Scan for the cell matching the given text and deliver its (X, Y) coordinate at center. 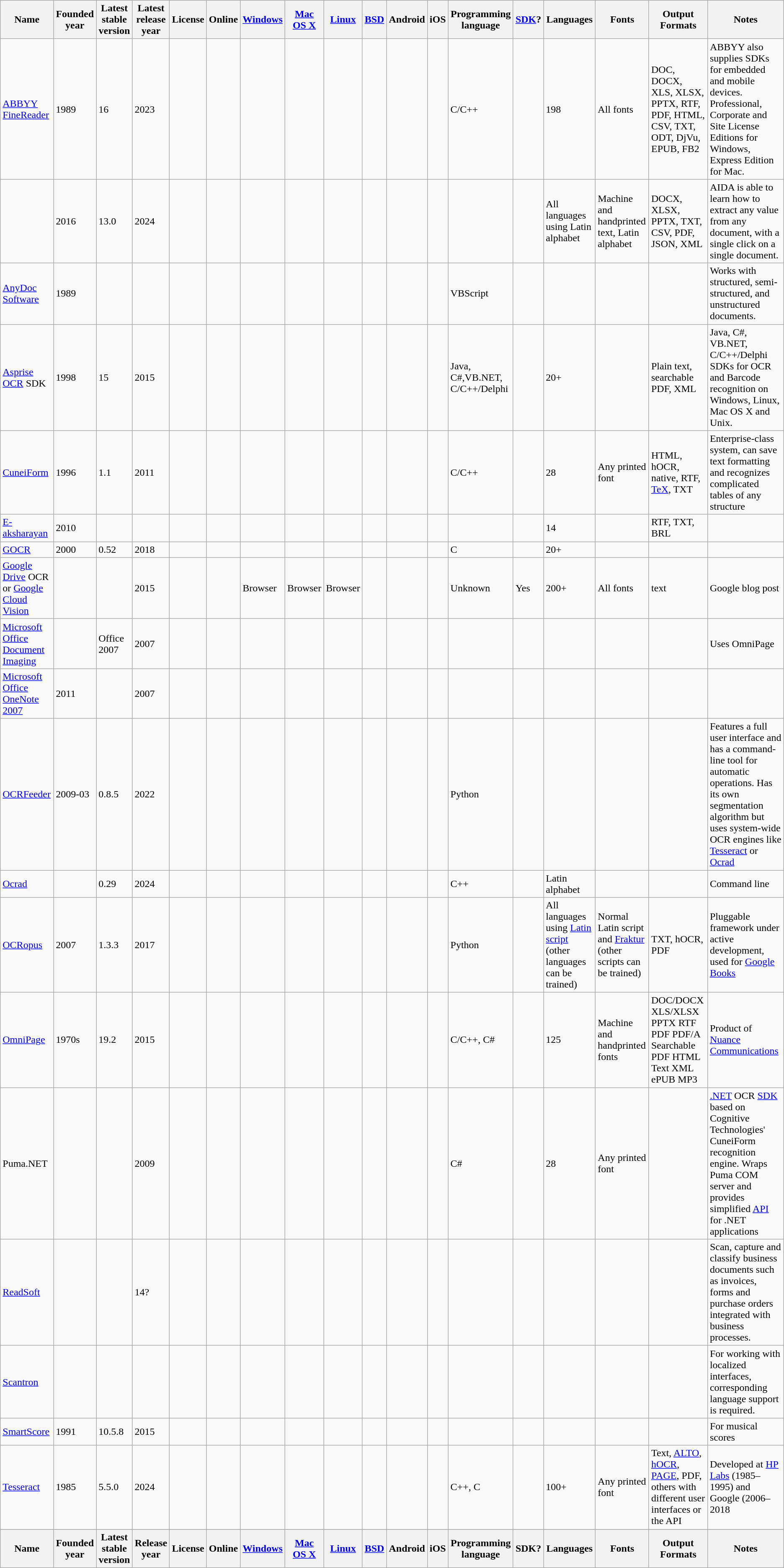
All languages using Latin alphabet (570, 221)
0.29 (114, 884)
C/C++, C# (481, 1040)
Command line (745, 884)
SmartScore (27, 1431)
DOC/DOCX XLS/XLSX PPTX RTF PDF PDF/A Searchable PDF HTML Text XML ePUB MP3 (678, 1040)
Product of Nuance Communications (745, 1040)
Latin alphabet (570, 884)
Machine and handprinted fonts (622, 1040)
16 (114, 109)
RTF, TXT, BRL (678, 528)
Microsoft Office OneNote 2007 (27, 694)
C (481, 549)
AnyDoc Software (27, 294)
2023 (151, 109)
Scan, capture and classify business documents such as invoices, forms and purchase orders integrated with business processes. (745, 1292)
All languages using Latin script (other languages can be trained) (570, 945)
5.5.0 (114, 1487)
For working with localized interfaces, corresponding language support is required. (745, 1382)
DOC, DOCX, XLS, XLSX, PPTX, RTF, PDF, HTML, CSV, TXT, ODT, DjVu, EPUB, FB2 (678, 109)
Microsoft Office Document Imaging (27, 643)
0.52 (114, 549)
Office 2007 (114, 643)
CuneiForm (27, 472)
Yes (528, 588)
TXT, hOCR, PDF (678, 945)
1.3.3 (114, 945)
2009 (151, 1163)
19.2 (114, 1040)
Enterprise-class system, can save text formatting and recognizes complicated tables of any structure (745, 472)
14 (570, 528)
GOCR (27, 549)
OCRopus (27, 945)
text (678, 588)
DOCX, XLSX, PPTX, TXT, CSV, PDF, JSON, XML (678, 221)
OmniPage (27, 1040)
2016 (75, 221)
C++ (481, 884)
Asprise OCR SDK (27, 377)
Developed at HP Labs (1985–1995) and Google (2006–2018 (745, 1487)
2018 (151, 549)
2022 (151, 794)
Unknown (481, 588)
1991 (75, 1431)
Ocrad (27, 884)
1.1 (114, 472)
Scantron (27, 1382)
E-aksharayan (27, 528)
1996 (75, 472)
1998 (75, 377)
Google blog post (745, 588)
Tesseract (27, 1487)
198 (570, 109)
Uses OmniPage (745, 643)
C++, C (481, 1487)
Puma.NET (27, 1163)
Normal Latin script and Fraktur (other scripts can be trained) (622, 945)
10.5.8 (114, 1431)
Pluggable framework under active development, used for Google Books (745, 945)
1985 (75, 1487)
Works with structured, semi-structured, and unstructured documents. (745, 294)
2017 (151, 945)
For musical scores (745, 1431)
2010 (75, 528)
Machine and handprinted text, Latin alphabet (622, 221)
125 (570, 1040)
Google Drive OCR or Google Cloud Vision (27, 588)
ABBYY also supplies SDKs for embedded and mobile devices. Professional, Corporate and Site License Editions for Windows, Express Edition for Mac. (745, 109)
2009-03 (75, 794)
Plain text, searchable PDF, XML (678, 377)
100+ (570, 1487)
ReadSoft (27, 1292)
OCRFeeder (27, 794)
1970s (75, 1040)
Java, C#, VB.NET, C/C++/Delphi SDKs for OCR and Barcode recognition on Windows, Linux, Mac OS X and Unix. (745, 377)
Latest release year (151, 20)
2000 (75, 549)
C# (481, 1163)
HTML, hOCR, native, RTF, TeX, TXT (678, 472)
14? (151, 1292)
Release year (151, 1548)
Text, ALTO, hOCR, PAGE, PDF, others with different user interfaces or the API (678, 1487)
15 (114, 377)
ABBYY FineReader (27, 109)
0.8.5 (114, 794)
VBScript (481, 294)
AIDA is able to learn how to extract any value from any document, with a single click on a single document. (745, 221)
13.0 (114, 221)
Java, C#,VB.NET, C/C++/Delphi (481, 377)
200+ (570, 588)
.NET OCR SDK based on Cognitive Technologies' CuneiForm recognition engine. Wraps Puma COM server and provides simplified API for .NET applications (745, 1163)
